For the text-containing cell, return its midpoint in (X, Y) coordinate format. 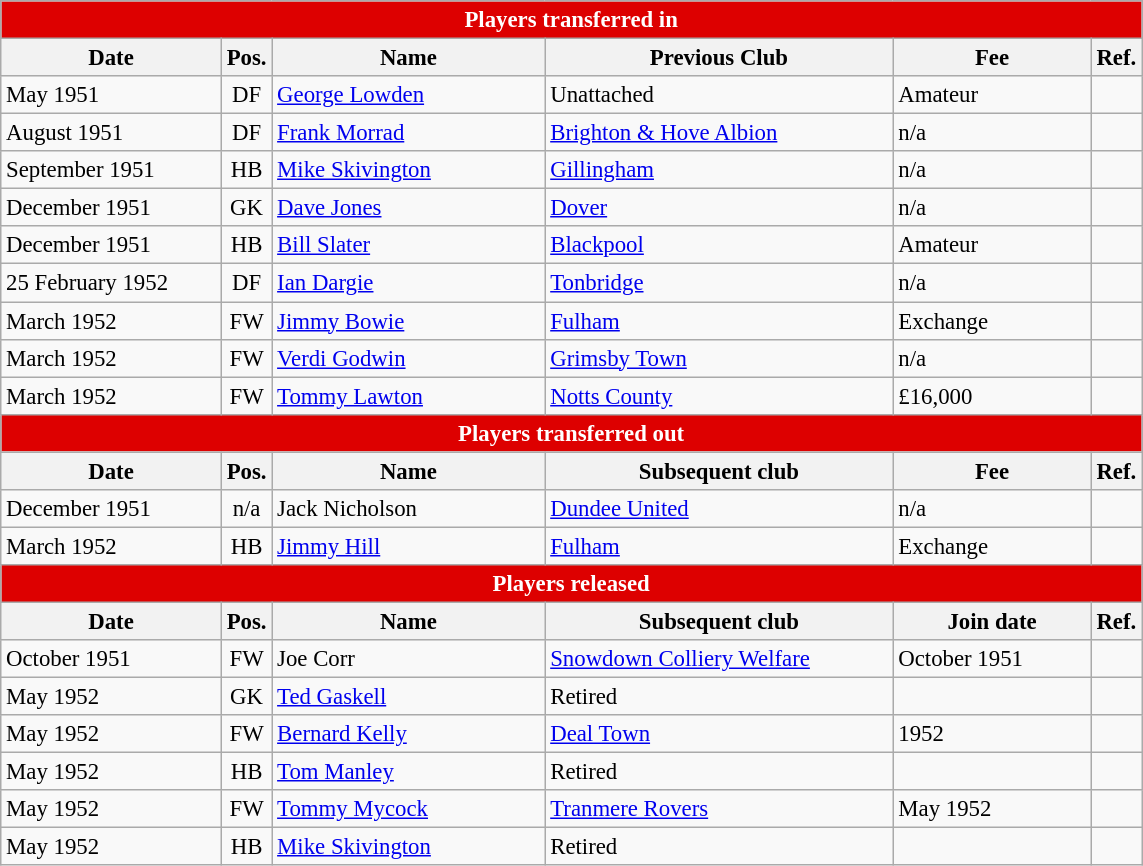
Dundee United (719, 509)
September 1951 (112, 170)
Unattached (719, 95)
Tranmere Rovers (719, 809)
Players transferred in (572, 20)
Players transferred out (572, 433)
Dover (719, 208)
Bernard Kelly (408, 734)
George Lowden (408, 95)
Bill Slater (408, 245)
Previous Club (719, 58)
Ted Gaskell (408, 697)
Snowdown Colliery Welfare (719, 659)
Players released (572, 584)
Blackpool (719, 245)
Join date (992, 621)
Brighton & Hove Albion (719, 133)
£16,000 (992, 396)
25 February 1952 (112, 283)
Verdi Godwin (408, 358)
Tommy Lawton (408, 396)
Jimmy Bowie (408, 321)
Ian Dargie (408, 283)
May 1951 (112, 95)
Tonbridge (719, 283)
Notts County (719, 396)
Dave Jones (408, 208)
Jimmy Hill (408, 546)
August 1951 (112, 133)
Grimsby Town (719, 358)
Tommy Mycock (408, 809)
Gillingham (719, 170)
1952 (992, 734)
Deal Town (719, 734)
Tom Manley (408, 772)
Joe Corr (408, 659)
Jack Nicholson (408, 509)
Frank Morrad (408, 133)
